For the text-containing cell, return its midpoint in (X, Y) coordinate format. 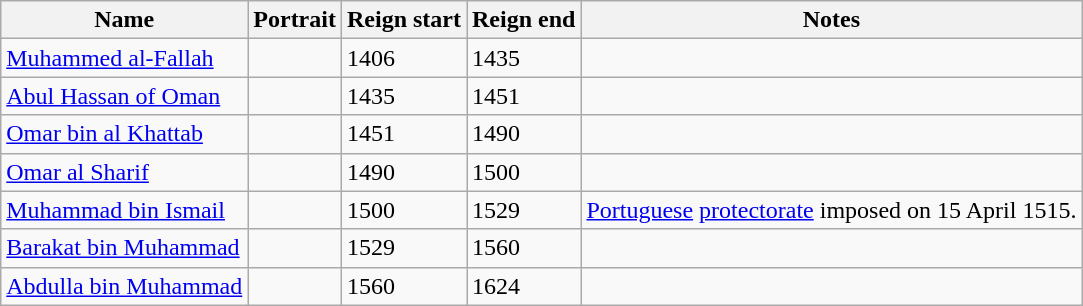
Omar bin al Khattab (124, 134)
Muhammed al-Fallah (124, 58)
Reign start (404, 20)
Muhammad bin Ismail (124, 210)
1406 (404, 58)
Omar al Sharif (124, 172)
Name (124, 20)
Portrait (295, 20)
Abul Hassan of Oman (124, 96)
Portuguese protectorate imposed on 15 April 1515. (832, 210)
Reign end (523, 20)
Abdulla bin Muhammad (124, 286)
Barakat bin Muhammad (124, 248)
Notes (832, 20)
1624 (523, 286)
